Search for the cell housing the specified text and yield its [x, y] center coordinate. 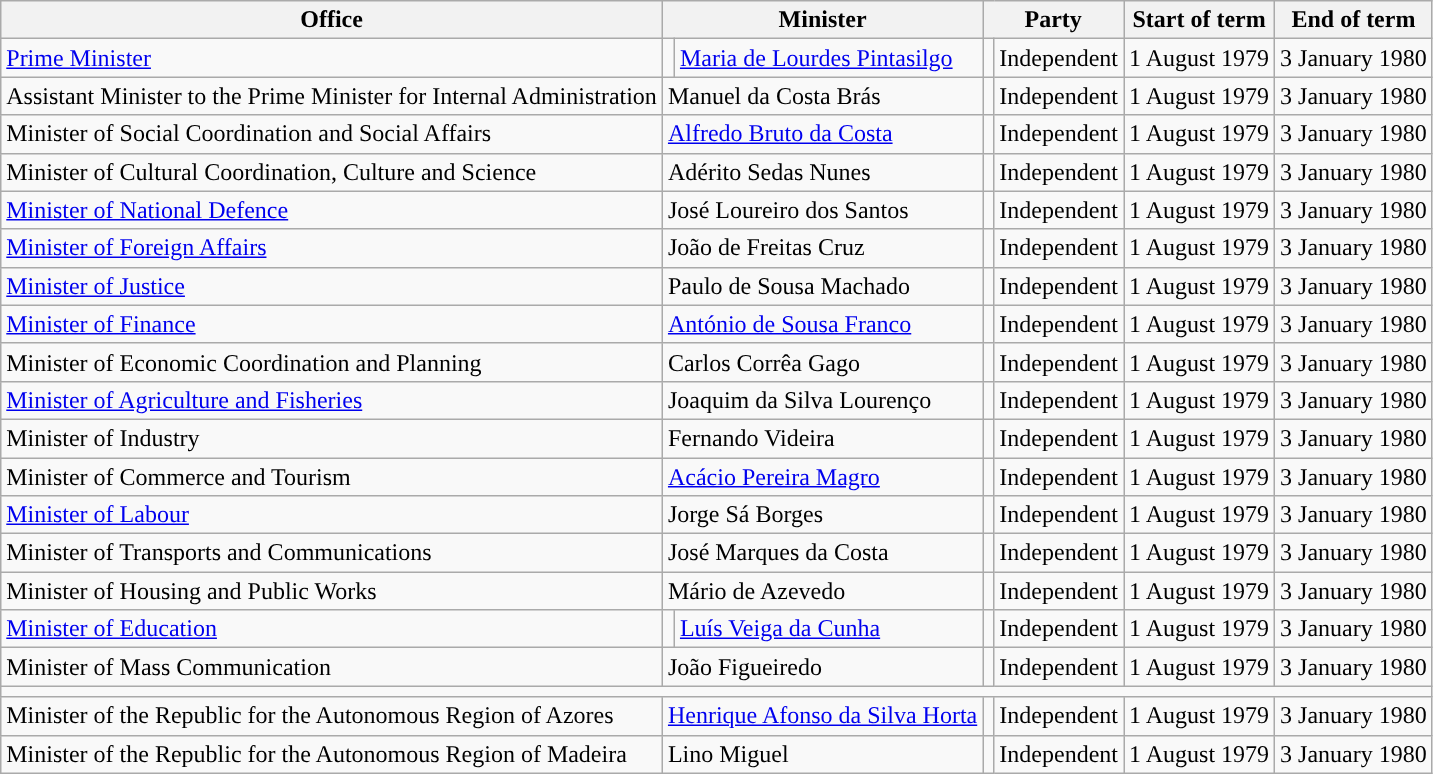
Minister of National Defence [332, 210]
Minister of Housing and Public Works [332, 591]
Minister of Social Coordination and Social Affairs [332, 134]
Minister of Cultural Coordination, Culture and Science [332, 172]
Adérito Sedas Nunes [822, 172]
Minister of Agriculture and Fisheries [332, 400]
Minister of Economic Coordination and Planning [332, 362]
Start of term [1200, 20]
Maria de Lourdes Pintasilgo [828, 58]
End of term [1354, 20]
António de Sousa Franco [822, 324]
Henrique Afonso da Silva Horta [822, 716]
Minister of Transports and Communications [332, 553]
Minister of Foreign Affairs [332, 248]
Minister of Education [332, 629]
Manuel da Costa Brás [822, 96]
Minister of Mass Communication [332, 667]
Acácio Pereira Magro [822, 477]
Minister of the Republic for the Autonomous Region of Madeira [332, 754]
João de Freitas Cruz [822, 248]
Minister of Commerce and Tourism [332, 477]
Minister of Justice [332, 286]
Prime Minister [332, 58]
Minister [822, 20]
Minister of Finance [332, 324]
João Figueiredo [822, 667]
Minister of Labour [332, 515]
Alfredo Bruto da Costa [822, 134]
Minister of the Republic for the Autonomous Region of Azores [332, 716]
Paulo de Sousa Machado [822, 286]
Carlos Corrêa Gago [822, 362]
Joaquim da Silva Lourenço [822, 400]
Mário de Azevedo [822, 591]
Jorge Sá Borges [822, 515]
José Loureiro dos Santos [822, 210]
José Marques da Costa [822, 553]
Lino Miguel [822, 754]
Minister of Industry [332, 438]
Party [1054, 20]
Fernando Videira [822, 438]
Office [332, 20]
Luís Veiga da Cunha [828, 629]
Assistant Minister to the Prime Minister for Internal Administration [332, 96]
